Find where the given text appears and provide that cell's center as [x, y] coordinate. 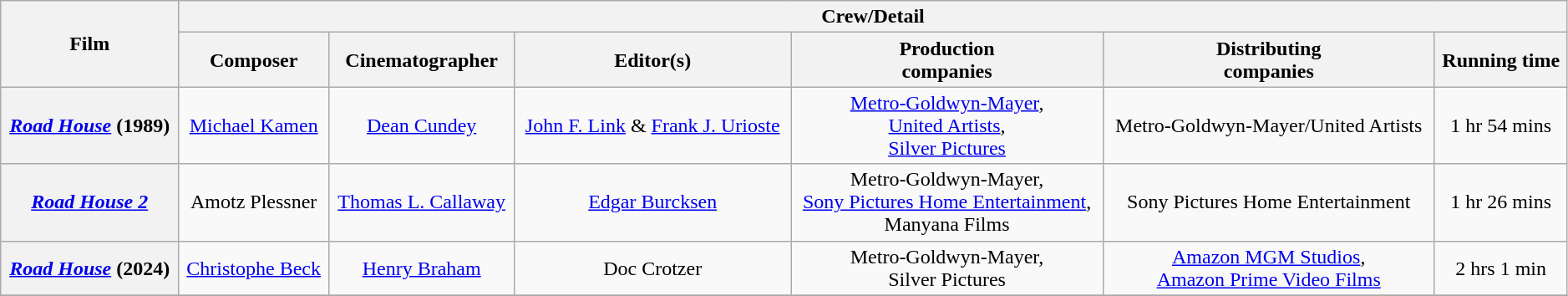
Michael Kamen [254, 125]
Henry Braham [422, 268]
Amazon MGM Studios, Amazon Prime Video Films [1268, 268]
Sony Pictures Home Entertainment [1268, 202]
Metro-Goldwyn-Mayer/United Artists [1268, 125]
Productioncompanies [947, 60]
2 hrs 1 min [1500, 268]
Cinematographer [422, 60]
Doc Crotzer [653, 268]
Composer [254, 60]
Road House 2 [90, 202]
Editor(s) [653, 60]
John F. Link & Frank J. Urioste [653, 125]
1 hr 54 mins [1500, 125]
Dean Cundey [422, 125]
1 hr 26 mins [1500, 202]
Metro-Goldwyn-Mayer, Silver Pictures [947, 268]
Metro-Goldwyn-Mayer, United Artists, Silver Pictures [947, 125]
Film [90, 43]
Distributingcompanies [1268, 60]
Edgar Burcksen [653, 202]
Amotz Plessner [254, 202]
Christophe Beck [254, 268]
Crew/Detail [874, 17]
Road House (2024) [90, 268]
Metro-Goldwyn-Mayer, Sony Pictures Home Entertainment, Manyana Films [947, 202]
Running time [1500, 60]
Road House (1989) [90, 125]
Thomas L. Callaway [422, 202]
